Identify which cell holds the provided text, then report its [x, y] central coordinate. 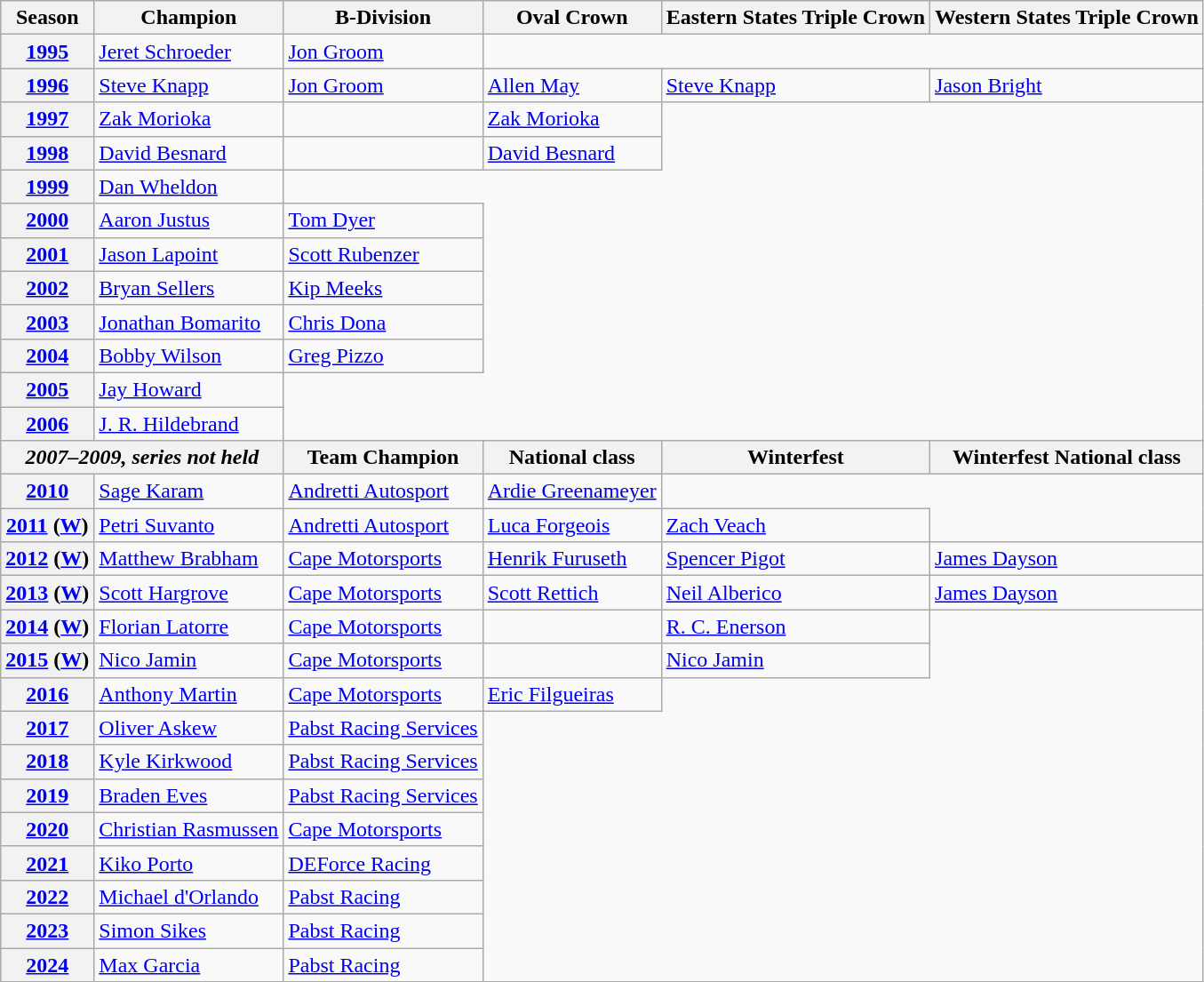
2020 [48, 829]
2018 [48, 762]
Greg Pizzo [383, 355]
Tom Dyer [383, 220]
2000 [48, 220]
Dan Wheldon [188, 187]
1997 [48, 119]
Spencer Pigot [795, 559]
Jason Bright [1067, 85]
1998 [48, 153]
Bobby Wilson [188, 355]
National class [572, 458]
R. C. Enerson [795, 627]
Braden Eves [188, 795]
2016 [48, 694]
2024 [48, 964]
Jonathan Bomarito [188, 322]
Team Champion [383, 458]
Eric Filgueiras [572, 694]
Michael d'Orlando [188, 897]
J. R. Hildebrand [188, 424]
2010 [48, 491]
Western States Triple Crown [1067, 18]
Winterfest National class [1067, 458]
2022 [48, 897]
Christian Rasmussen [188, 829]
2012 (W) [48, 559]
2021 [48, 863]
Allen May [572, 85]
Luca Forgeois [572, 525]
Scott Rubenzer [383, 254]
Kiko Porto [188, 863]
Season [48, 18]
Champion [188, 18]
Scott Rettich [572, 593]
Winterfest [795, 458]
Matthew Brabham [188, 559]
Sage Karam [188, 491]
Florian Latorre [188, 627]
Ardie Greenameyer [572, 491]
2017 [48, 728]
2007–2009, series not held [142, 458]
2013 (W) [48, 593]
Scott Hargrove [188, 593]
Simon Sikes [188, 930]
2011 (W) [48, 525]
2001 [48, 254]
DEForce Racing [383, 863]
2019 [48, 795]
Kyle Kirkwood [188, 762]
Eastern States Triple Crown [795, 18]
B-Division [383, 18]
2004 [48, 355]
Oliver Askew [188, 728]
Kip Meeks [383, 288]
Jason Lapoint [188, 254]
2015 (W) [48, 660]
Zach Veach [795, 525]
Aaron Justus [188, 220]
Petri Suvanto [188, 525]
2006 [48, 424]
Neil Alberico [795, 593]
Anthony Martin [188, 694]
Jay Howard [188, 389]
2005 [48, 389]
2003 [48, 322]
1996 [48, 85]
Bryan Sellers [188, 288]
Max Garcia [188, 964]
Oval Crown [572, 18]
1999 [48, 187]
Chris Dona [383, 322]
2014 (W) [48, 627]
Henrik Furuseth [572, 559]
2002 [48, 288]
1995 [48, 52]
2023 [48, 930]
Jeret Schroeder [188, 52]
